Return (x, y) of the center of cell containing provided text 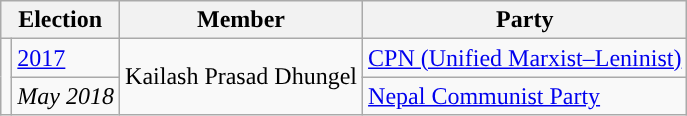
Member (242, 20)
Party (525, 20)
Nepal Communist Party (525, 96)
Kailash Prasad Dhungel (242, 77)
May 2018 (66, 96)
CPN (Unified Marxist–Leninist) (525, 58)
Election (60, 20)
2017 (66, 58)
